Search for the cell housing the specified text and yield its (x, y) center coordinate. 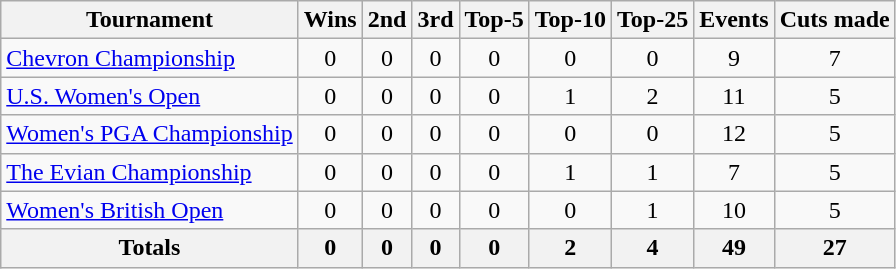
12 (734, 134)
Totals (150, 248)
Tournament (150, 20)
9 (734, 58)
4 (652, 248)
2nd (387, 20)
The Evian Championship (150, 172)
49 (734, 248)
Top-25 (652, 20)
Women's PGA Championship (150, 134)
U.S. Women's Open (150, 96)
Top-5 (494, 20)
Cuts made (834, 20)
27 (834, 248)
Events (734, 20)
3rd (436, 20)
11 (734, 96)
Top-10 (570, 20)
10 (734, 210)
Chevron Championship (150, 58)
Wins (330, 20)
Women's British Open (150, 210)
